Output the (X, Y) coordinate of the center of the cell containing the given text.  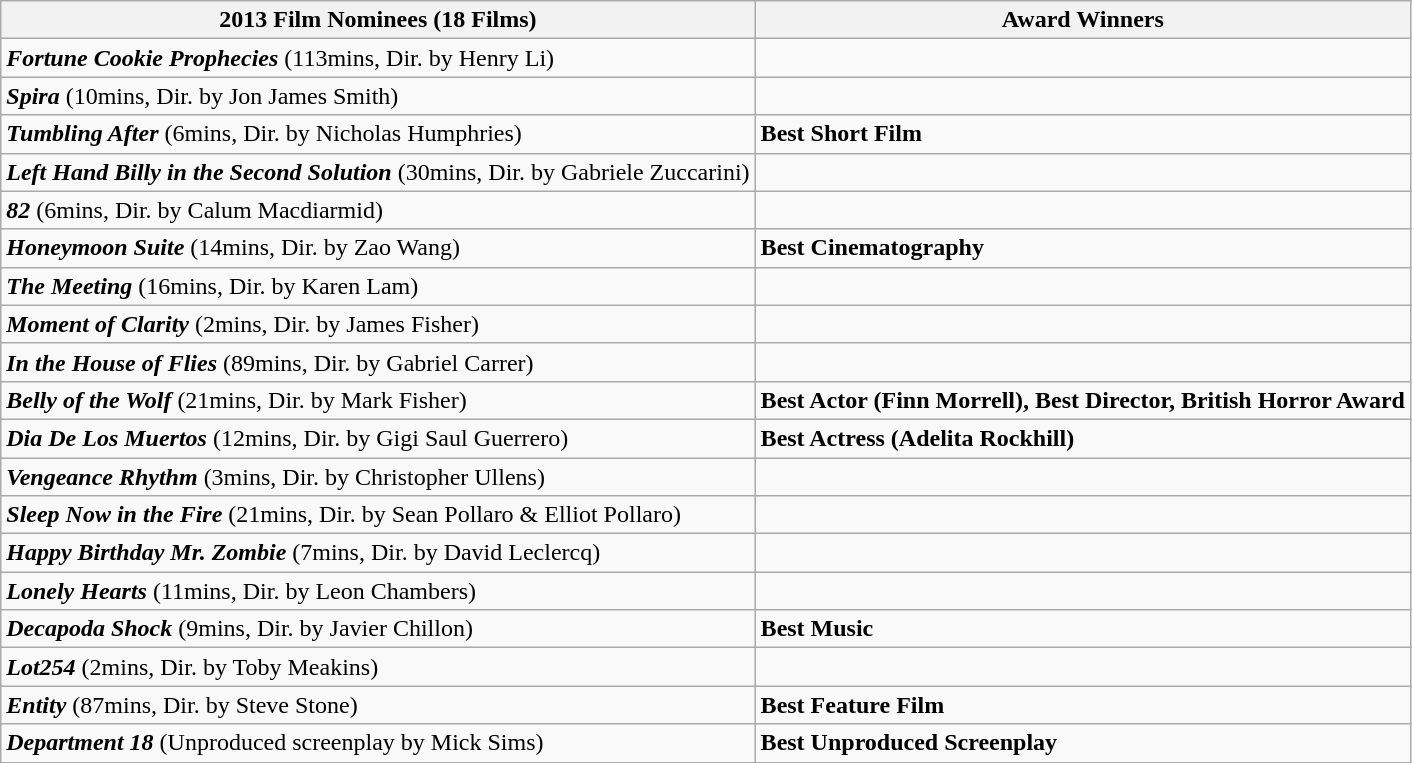
Department 18 (Unproduced screenplay by Mick Sims) (378, 743)
Fortune Cookie Prophecies (113mins, Dir. by Henry Li) (378, 58)
Spira (10mins, Dir. by Jon James Smith) (378, 96)
Left Hand Billy in the Second Solution (30mins, Dir. by Gabriele Zuccarini) (378, 172)
Best Feature Film (1082, 705)
Best Actress (Adelita Rockhill) (1082, 438)
Belly of the Wolf (21mins, Dir. by Mark Fisher) (378, 400)
Best Cinematography (1082, 248)
Best Music (1082, 629)
Decapoda Shock (9mins, Dir. by Javier Chillon) (378, 629)
Lot254 (2mins, Dir. by Toby Meakins) (378, 667)
Entity (87mins, Dir. by Steve Stone) (378, 705)
Award Winners (1082, 20)
Best Short Film (1082, 134)
Lonely Hearts (11mins, Dir. by Leon Chambers) (378, 591)
2013 Film Nominees (18 Films) (378, 20)
Sleep Now in the Fire (21mins, Dir. by Sean Pollaro & Elliot Pollaro) (378, 515)
Best Unproduced Screenplay (1082, 743)
Vengeance Rhythm (3mins, Dir. by Christopher Ullens) (378, 477)
Moment of Clarity (2mins, Dir. by James Fisher) (378, 324)
Happy Birthday Mr. Zombie (7mins, Dir. by David Leclercq) (378, 553)
Honeymoon Suite (14mins, Dir. by Zao Wang) (378, 248)
82 (6mins, Dir. by Calum Macdiarmid) (378, 210)
In the House of Flies (89mins, Dir. by Gabriel Carrer) (378, 362)
Dia De Los Muertos (12mins, Dir. by Gigi Saul Guerrero) (378, 438)
The Meeting (16mins, Dir. by Karen Lam) (378, 286)
Tumbling After (6mins, Dir. by Nicholas Humphries) (378, 134)
Best Actor (Finn Morrell), Best Director, British Horror Award (1082, 400)
